Scan for the cell matching the given text and deliver its (x, y) coordinate at center. 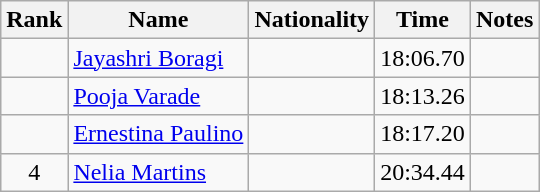
4 (34, 172)
Nationality (312, 20)
Rank (34, 20)
Name (158, 20)
Time (423, 20)
Jayashri Boragi (158, 58)
18:13.26 (423, 96)
18:06.70 (423, 58)
18:17.20 (423, 134)
Pooja Varade (158, 96)
Notes (504, 20)
20:34.44 (423, 172)
Nelia Martins (158, 172)
Ernestina Paulino (158, 134)
